Return the (X, Y) coordinate for the center point of the cell that contains the specified text.  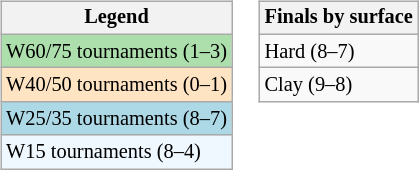
W15 tournaments (8–4) (116, 152)
W40/50 tournaments (0–1) (116, 85)
Legend (116, 18)
W25/35 tournaments (8–7) (116, 119)
Finals by surface (339, 18)
Hard (8–7) (339, 51)
Clay (9–8) (339, 85)
W60/75 tournaments (1–3) (116, 51)
